Scan for the cell matching the given text and deliver its (X, Y) coordinate at center. 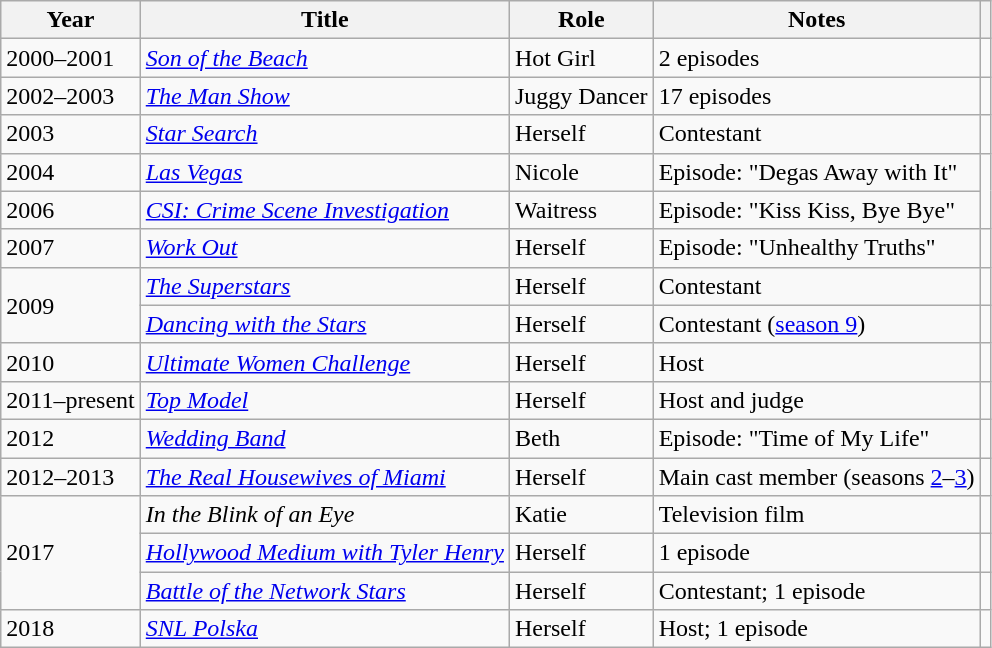
Beth (581, 438)
Contestant (season 9) (816, 324)
CSI: Crime Scene Investigation (324, 210)
Episode: "Time of My Life" (816, 438)
The Real Housewives of Miami (324, 477)
2003 (70, 134)
The Man Show (324, 96)
Katie (581, 515)
Role (581, 20)
Episode: "Kiss Kiss, Bye Bye" (816, 210)
Nicole (581, 172)
Dancing with the Stars (324, 324)
2006 (70, 210)
Work Out (324, 248)
2 episodes (816, 58)
Television film (816, 515)
2011–present (70, 400)
Host (816, 362)
17 episodes (816, 96)
2017 (70, 553)
Star Search (324, 134)
Las Vegas (324, 172)
SNL Polska (324, 629)
2007 (70, 248)
2018 (70, 629)
2004 (70, 172)
2012 (70, 438)
Ultimate Women Challenge (324, 362)
Host and judge (816, 400)
Wedding Band (324, 438)
2010 (70, 362)
Waitress (581, 210)
1 episode (816, 553)
2000–2001 (70, 58)
Main cast member (seasons 2–3) (816, 477)
Title (324, 20)
Host; 1 episode (816, 629)
Contestant; 1 episode (816, 591)
Episode: "Degas Away with It" (816, 172)
Episode: "Unhealthy Truths" (816, 248)
2002–2003 (70, 96)
2009 (70, 305)
Notes (816, 20)
Son of the Beach (324, 58)
2012–2013 (70, 477)
Hot Girl (581, 58)
Top Model (324, 400)
Battle of the Network Stars (324, 591)
In the Blink of an Eye (324, 515)
Hollywood Medium with Tyler Henry (324, 553)
Juggy Dancer (581, 96)
The Superstars (324, 286)
Year (70, 20)
